Capture the cell that displays the provided text and extract its [X, Y] central coordinate. 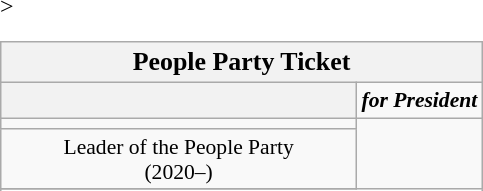
People Party Ticket [242, 62]
Leader of the People Party(2020–) [179, 158]
for President [419, 100]
